Determine the (x, y) coordinate at the center of the cell enclosing the given text.  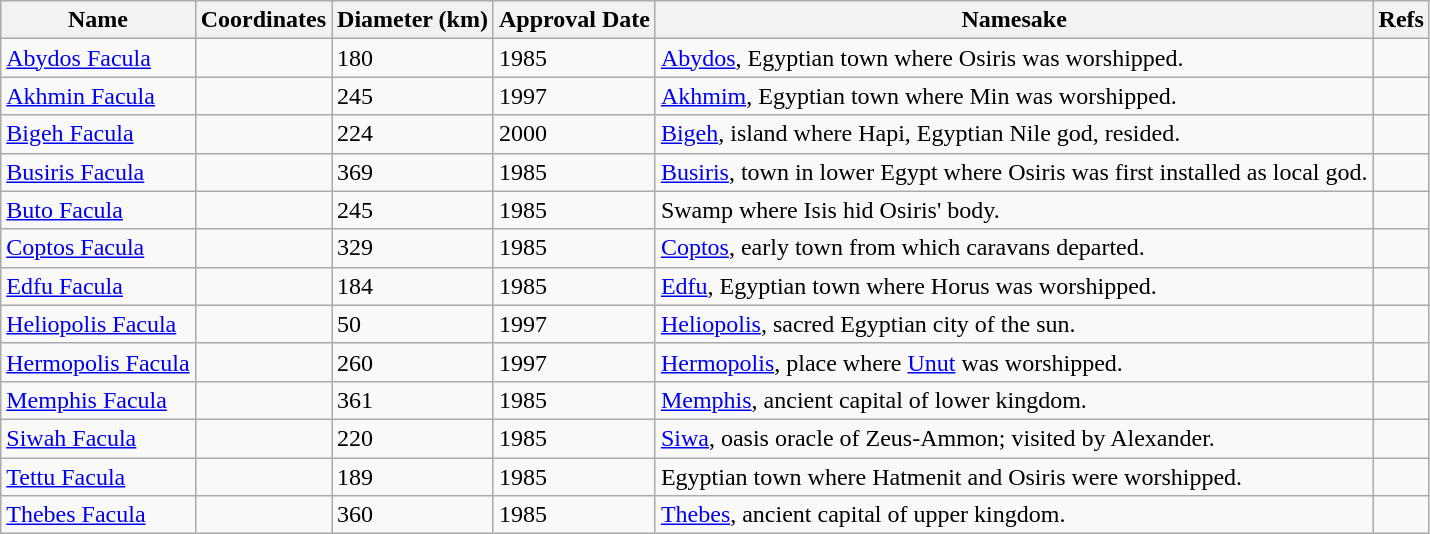
Approval Date (574, 20)
Coptos Facula (98, 248)
Namesake (1014, 20)
Refs (1401, 20)
Akhmim, Egyptian town where Min was worshipped. (1014, 96)
Edfu, Egyptian town where Horus was worshipped. (1014, 286)
361 (413, 400)
260 (413, 362)
Heliopolis Facula (98, 324)
Name (98, 20)
Tettu Facula (98, 477)
Hermopolis Facula (98, 362)
Hermopolis, place where Unut was worshipped. (1014, 362)
Abydos, Egyptian town where Osiris was worshipped. (1014, 58)
Akhmin Facula (98, 96)
220 (413, 438)
360 (413, 515)
50 (413, 324)
Memphis, ancient capital of lower kingdom. (1014, 400)
Busiris, town in lower Egypt where Osiris was first installed as local god. (1014, 172)
Thebes, ancient capital of upper kingdom. (1014, 515)
Swamp where Isis hid Osiris' body. (1014, 210)
Siwa, oasis oracle of Zeus-Ammon; visited by Alexander. (1014, 438)
Diameter (km) (413, 20)
Coordinates (263, 20)
Edfu Facula (98, 286)
224 (413, 134)
Buto Facula (98, 210)
Abydos Facula (98, 58)
2000 (574, 134)
Busiris Facula (98, 172)
Bigeh, island where Hapi, Egyptian Nile god, resided. (1014, 134)
184 (413, 286)
Thebes Facula (98, 515)
Siwah Facula (98, 438)
Bigeh Facula (98, 134)
Egyptian town where Hatmenit and Osiris were worshipped. (1014, 477)
Coptos, early town from which caravans departed. (1014, 248)
369 (413, 172)
Heliopolis, sacred Egyptian city of the sun. (1014, 324)
329 (413, 248)
189 (413, 477)
180 (413, 58)
Memphis Facula (98, 400)
